From the cell containing the given text, extract its center point as [X, Y] coordinate. 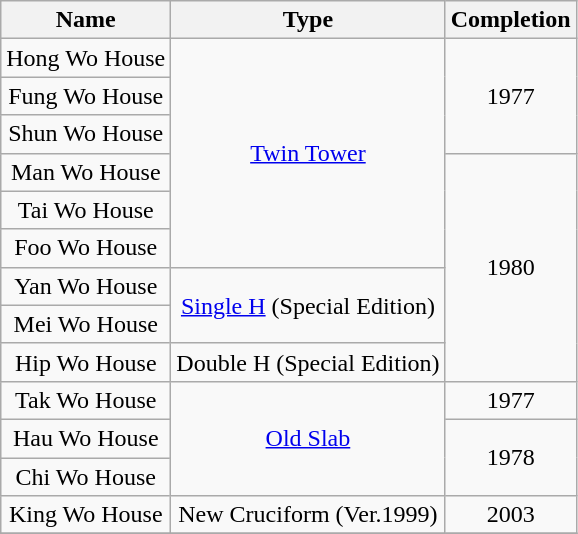
King Wo House [86, 515]
Hau Wo House [86, 438]
2003 [510, 515]
Single H (Special Edition) [308, 305]
Hong Wo House [86, 58]
1978 [510, 457]
Tak Wo House [86, 400]
Tai Wo House [86, 210]
Shun Wo House [86, 134]
Old Slab [308, 438]
Type [308, 20]
New Cruciform (Ver.1999) [308, 515]
Name [86, 20]
Hip Wo House [86, 362]
Foo Wo House [86, 248]
Mei Wo House [86, 324]
Yan Wo House [86, 286]
Double H (Special Edition) [308, 362]
Completion [510, 20]
Fung Wo House [86, 96]
Twin Tower [308, 153]
1980 [510, 267]
Chi Wo House [86, 477]
Man Wo House [86, 172]
